Extract the (x, y) coordinate from the center of the cell holding the provided text.  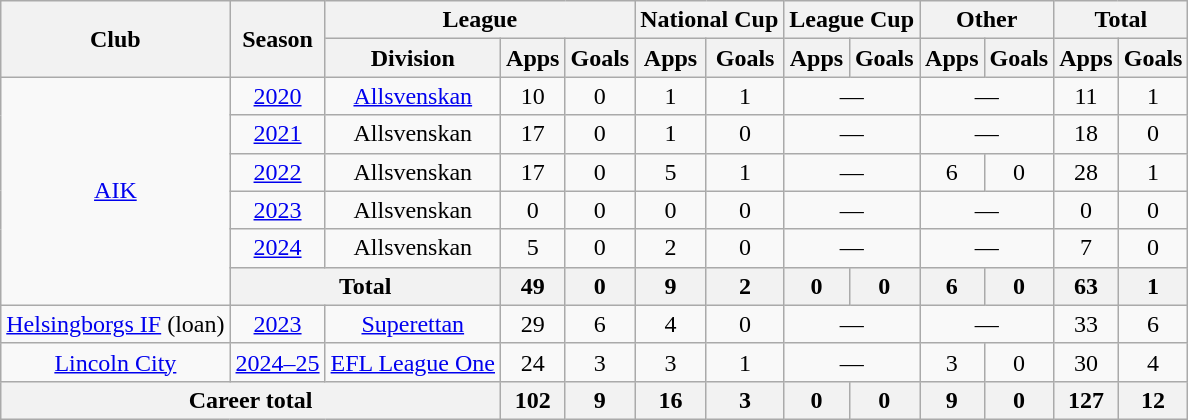
12 (1153, 400)
2024 (278, 248)
Superettan (412, 324)
16 (671, 400)
EFL League One (412, 362)
29 (533, 324)
49 (533, 286)
11 (1086, 96)
League Cup (852, 20)
10 (533, 96)
2024–25 (278, 362)
2020 (278, 96)
127 (1086, 400)
63 (1086, 286)
Career total (251, 400)
2022 (278, 172)
18 (1086, 134)
2021 (278, 134)
National Cup (710, 20)
Club (116, 39)
33 (1086, 324)
30 (1086, 362)
28 (1086, 172)
Helsingborgs IF (loan) (116, 324)
7 (1086, 248)
24 (533, 362)
League (480, 20)
Season (278, 39)
Other (987, 20)
Division (412, 58)
102 (533, 400)
AIK (116, 191)
Lincoln City (116, 362)
